Capture the cell that displays the provided text and extract its [X, Y] central coordinate. 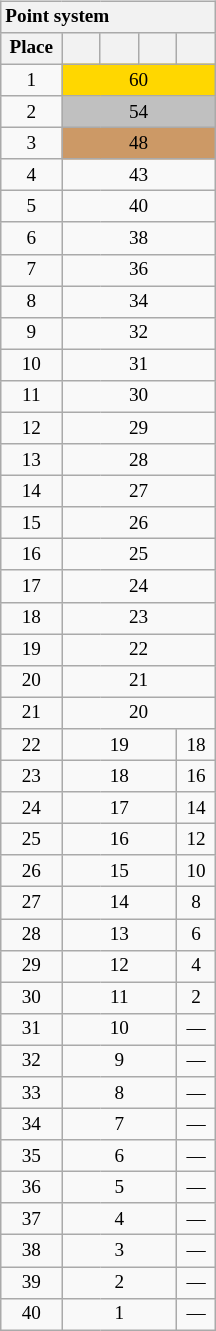
37 [32, 1219]
54 [138, 112]
Place [32, 49]
Point system [108, 17]
33 [32, 1093]
43 [138, 175]
39 [32, 1283]
48 [138, 144]
60 [138, 80]
35 [32, 1156]
